Determine the [X, Y] coordinate at the center of the cell enclosing the given text.  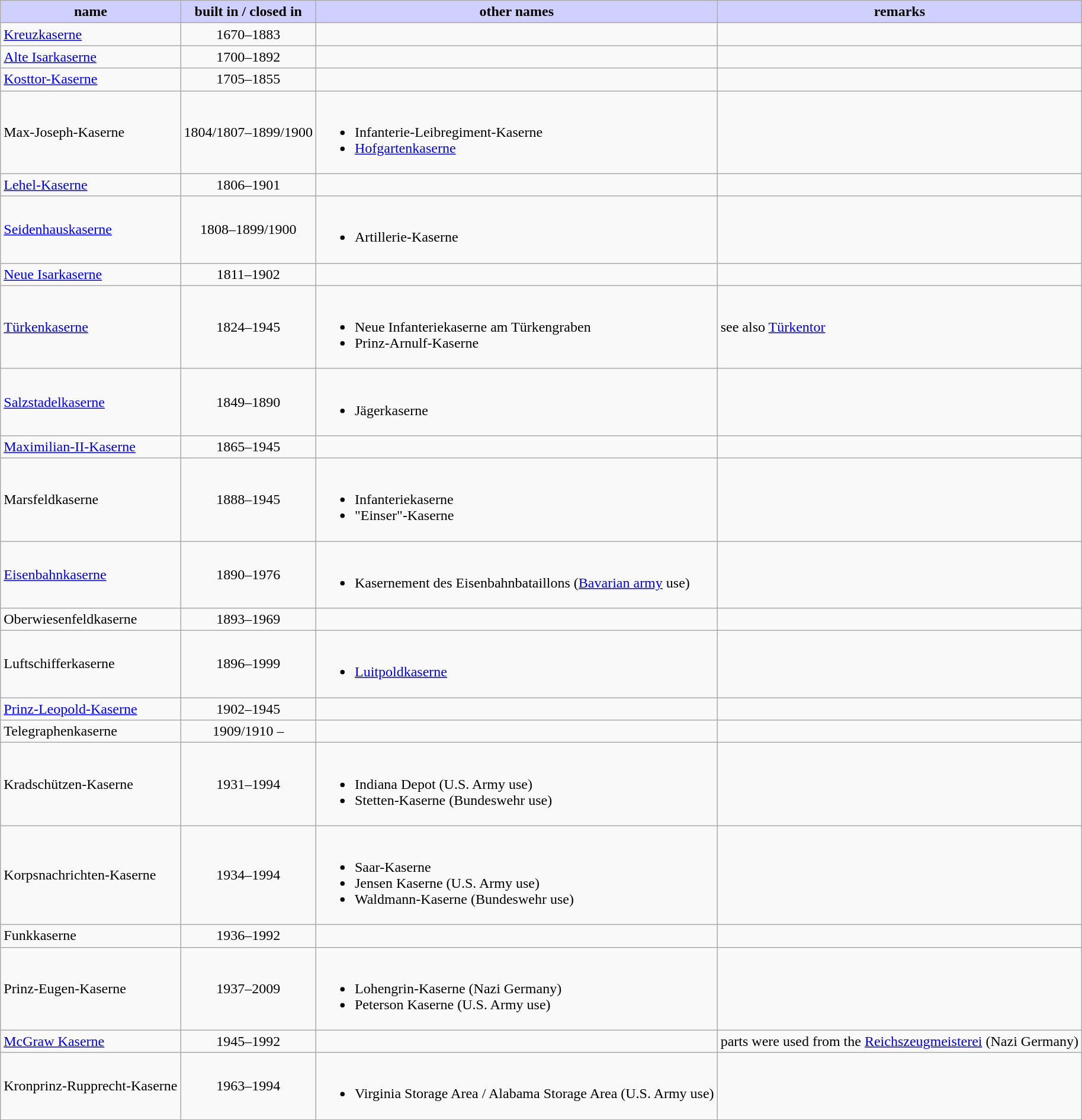
1902–1945 [248, 709]
Neue Isarkaserne [91, 274]
Kosttor-Kaserne [91, 79]
Max-Joseph-Kaserne [91, 132]
Kreuzkaserne [91, 34]
1890–1976 [248, 575]
1806–1901 [248, 185]
Oberwiesenfeldkaserne [91, 620]
1934–1994 [248, 875]
1937–2009 [248, 989]
Eisenbahnkaserne [91, 575]
Luitpoldkaserne [516, 665]
Jägerkaserne [516, 402]
1945–1992 [248, 1041]
Prinz-Leopold-Kaserne [91, 709]
Türkenkaserne [91, 327]
1936–1992 [248, 936]
Korpsnachrichten-Kaserne [91, 875]
Indiana Depot (U.S. Army use)Stetten-Kaserne (Bundeswehr use) [516, 784]
other names [516, 12]
1804/1807–1899/1900 [248, 132]
1893–1969 [248, 620]
1808–1899/1900 [248, 230]
Virginia Storage Area / Alabama Storage Area (U.S. Army use) [516, 1086]
Funkkaserne [91, 936]
Artillerie-Kaserne [516, 230]
Telegraphenkaserne [91, 731]
1896–1999 [248, 665]
1700–1892 [248, 57]
Infanteriekaserne"Einser"-Kaserne [516, 499]
parts were used from the Reichszeugmeisterei (Nazi Germany) [899, 1041]
name [91, 12]
1931–1994 [248, 784]
1909/1910 – [248, 731]
1811–1902 [248, 274]
1888–1945 [248, 499]
remarks [899, 12]
Lehel-Kaserne [91, 185]
Infanterie-Leibregiment-KaserneHofgartenkaserne [516, 132]
1670–1883 [248, 34]
Prinz-Eugen-Kaserne [91, 989]
1865–1945 [248, 447]
1849–1890 [248, 402]
McGraw Kaserne [91, 1041]
Neue Infanteriekaserne am TürkengrabenPrinz-Arnulf-Kaserne [516, 327]
Luftschifferkaserne [91, 665]
1963–1994 [248, 1086]
Saar-KaserneJensen Kaserne (U.S. Army use)Waldmann-Kaserne (Bundeswehr use) [516, 875]
Kronprinz-Rupprecht-Kaserne [91, 1086]
Marsfeldkaserne [91, 499]
Kasernement des Eisenbahnbataillons (Bavarian army use) [516, 575]
Kradschützen-Kaserne [91, 784]
built in / closed in [248, 12]
Maximilian-II-Kaserne [91, 447]
Lohengrin-Kaserne (Nazi Germany)Peterson Kaserne (U.S. Army use) [516, 989]
Seidenhauskaserne [91, 230]
Salzstadelkaserne [91, 402]
Alte Isarkaserne [91, 57]
see also Türkentor [899, 327]
1705–1855 [248, 79]
1824–1945 [248, 327]
